Return (x, y) of the center of cell containing provided text 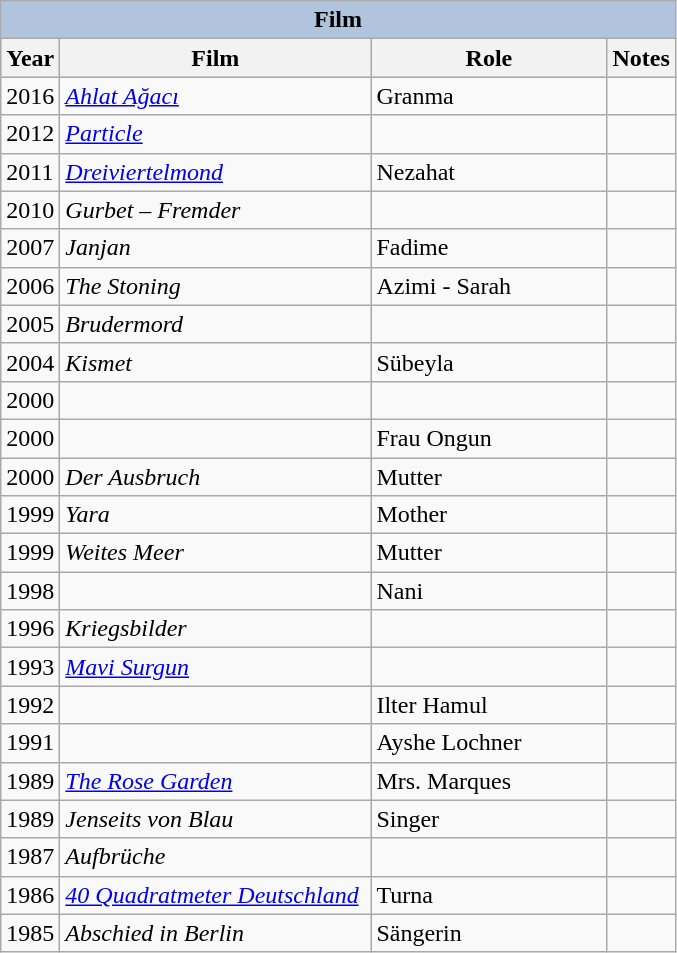
2016 (30, 96)
Azimi - Sarah (489, 286)
Sübeyla (489, 362)
2004 (30, 362)
Mother (489, 515)
1996 (30, 629)
40 Quadratmeter Deutschland (216, 895)
Year (30, 58)
Particle (216, 134)
Sängerin (489, 933)
Aufbrüche (216, 857)
Brudermord (216, 324)
Ahlat Ağacı (216, 96)
1992 (30, 705)
1998 (30, 591)
The Rose Garden (216, 781)
2007 (30, 248)
Frau Ongun (489, 438)
Mavi Surgun (216, 667)
Ilter Hamul (489, 705)
1987 (30, 857)
Gurbet – Fremder (216, 210)
2005 (30, 324)
Yara (216, 515)
Dreiviertelmond (216, 172)
Fadime (489, 248)
Weites Meer (216, 553)
2006 (30, 286)
Jenseits von Blau (216, 819)
Ayshe Lochner (489, 743)
Role (489, 58)
Kriegsbilder (216, 629)
Nezahat (489, 172)
The Stoning (216, 286)
Der Ausbruch (216, 477)
Notes (641, 58)
1993 (30, 667)
Nani (489, 591)
2011 (30, 172)
1991 (30, 743)
Granma (489, 96)
Mrs. Marques (489, 781)
1985 (30, 933)
Janjan (216, 248)
Turna (489, 895)
2010 (30, 210)
Kismet (216, 362)
1986 (30, 895)
Singer (489, 819)
Abschied in Berlin (216, 933)
2012 (30, 134)
